Scan for the cell matching the given text and deliver its [x, y] coordinate at center. 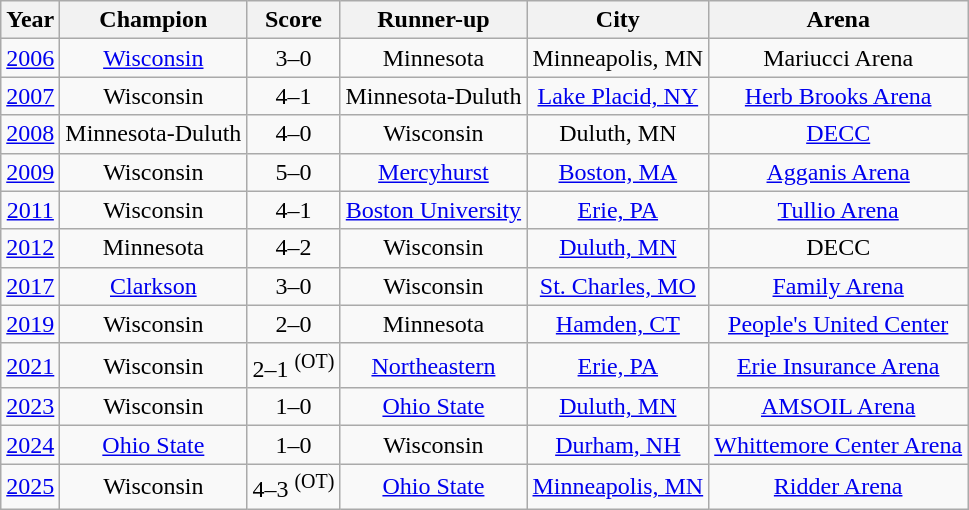
2024 [30, 445]
Ridder Arena [838, 486]
Champion [154, 20]
2023 [30, 407]
Lake Placid, NY [618, 96]
4–3 (OT) [294, 486]
5–0 [294, 172]
2025 [30, 486]
2009 [30, 172]
2011 [30, 210]
Boston University [434, 210]
Agganis Arena [838, 172]
2007 [30, 96]
2021 [30, 366]
Tullio Arena [838, 210]
Hamden, CT [618, 324]
2006 [30, 58]
2–0 [294, 324]
2012 [30, 248]
4–0 [294, 134]
4–2 [294, 248]
2017 [30, 286]
Year [30, 20]
Northeastern [434, 366]
2019 [30, 324]
People's United Center [838, 324]
2008 [30, 134]
Whittemore Center Arena [838, 445]
City [618, 20]
2–1 (OT) [294, 366]
AMSOIL Arena [838, 407]
Clarkson [154, 286]
Herb Brooks Arena [838, 96]
St. Charles, MO [618, 286]
Runner-up [434, 20]
Durham, NH [618, 445]
Arena [838, 20]
Mercyhurst [434, 172]
Boston, MA [618, 172]
Mariucci Arena [838, 58]
Score [294, 20]
Family Arena [838, 286]
Erie Insurance Arena [838, 366]
